Extract the (X, Y) coordinate from the center of the cell holding the provided text.  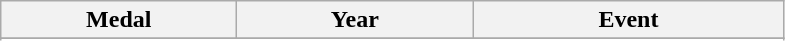
Event (628, 20)
Medal (119, 20)
Year (355, 20)
